From the cell containing the given text, extract its center point as [x, y] coordinate. 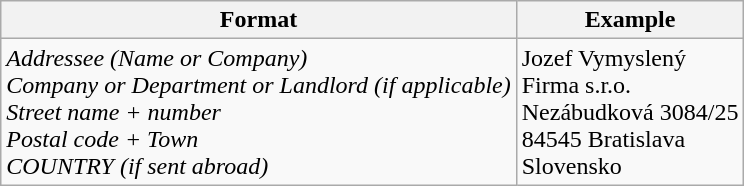
Example [630, 20]
Jozef Vymyslený Firma s.r.o. Nezábudková 3084/25 84545 Bratislava Slovensko [630, 112]
Addressee (Name or Company) Company or Department or Landlord (if applicable) Street name + number Postal code + Town COUNTRY (if sent abroad) [258, 112]
Format [258, 20]
